Determine the (x, y) coordinate at the center of the cell enclosing the given text.  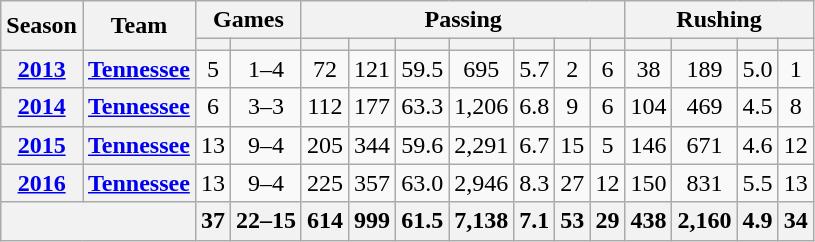
Games (248, 20)
6.8 (534, 107)
225 (324, 183)
38 (648, 69)
2,291 (482, 145)
5.5 (758, 183)
2014 (42, 107)
999 (372, 221)
150 (648, 183)
695 (482, 69)
5.0 (758, 69)
63.3 (422, 107)
357 (372, 183)
Passing (462, 20)
61.5 (422, 221)
2,160 (704, 221)
344 (372, 145)
7,138 (482, 221)
177 (372, 107)
1,206 (482, 107)
4.5 (758, 107)
34 (796, 221)
2013 (42, 69)
4.9 (758, 221)
1 (796, 69)
59.6 (422, 145)
Rushing (719, 20)
2015 (42, 145)
112 (324, 107)
27 (572, 183)
104 (648, 107)
37 (212, 221)
22–15 (266, 221)
5.7 (534, 69)
53 (572, 221)
4.6 (758, 145)
831 (704, 183)
205 (324, 145)
63.0 (422, 183)
1–4 (266, 69)
121 (372, 69)
72 (324, 69)
614 (324, 221)
671 (704, 145)
8 (796, 107)
Season (42, 26)
59.5 (422, 69)
469 (704, 107)
146 (648, 145)
3–3 (266, 107)
438 (648, 221)
2016 (42, 183)
189 (704, 69)
7.1 (534, 221)
Team (138, 26)
6.7 (534, 145)
9 (572, 107)
2 (572, 69)
15 (572, 145)
8.3 (534, 183)
2,946 (482, 183)
29 (608, 221)
